Capture the cell that displays the provided text and extract its (X, Y) central coordinate. 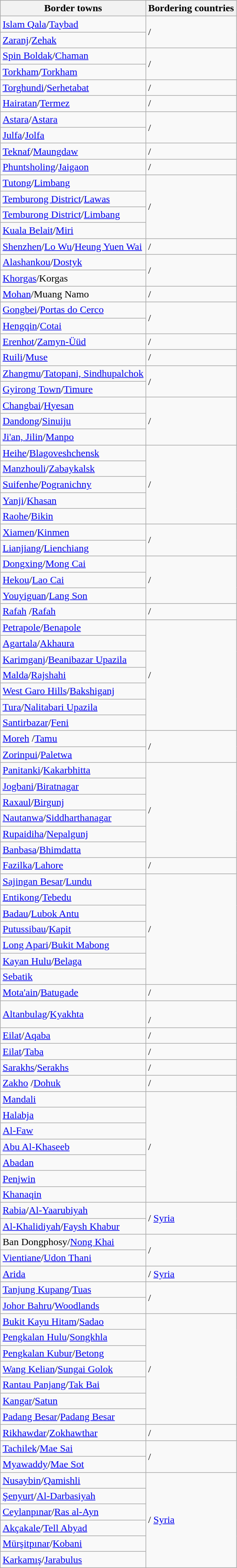
Gyirong Town/Timure (73, 389)
Padang Besar/Padang Besar (73, 1417)
Entikong/Tebedu (73, 897)
Nusaybin/Qamishli (73, 1480)
Kuala Belait/Miri (73, 231)
Moreh /Tamu (73, 739)
Tutong/Limbang (73, 183)
Pengkalan Hulu/Songkhla (73, 1337)
Kangar/Satun (73, 1401)
Petrapole/Benapole (73, 627)
Mandali (73, 1099)
Wang Kelian/Sungai Golok (73, 1369)
Rikhawdar/Zokhawthar (73, 1432)
Badau/Lubok Antu (73, 913)
Zakho /Dohuk (73, 1083)
Malda/Rajshahi (73, 675)
Karkamış/Jarabulus (73, 1560)
Long Apari/Bukit Mabong (73, 945)
Tanjung Kupang/Tuas (73, 1290)
Shenzhen/Lo Wu/Heung Yuen Wai (73, 247)
Temburong District/Lawas (73, 199)
Pengkalan Kubur/Betong (73, 1353)
Karimganj/Beanibazar Upazila (73, 659)
Altanbulag/Kyakhta (73, 1014)
Rabia/Al-Yaarubiyah (73, 1210)
Ban Dongphosy/Nong Khai (73, 1242)
Sarakhs/Serakhs (73, 1067)
Santirbazar/Feni (73, 723)
Ji'an, Jilin/Manpo (73, 437)
Islam Qala/Taybad (73, 24)
Johor Bahru/Woodlands (73, 1306)
Raxaul/Birgunj (73, 802)
Sajingan Besar/Lundu (73, 881)
Al-Khalidiyah/Faysh Khabur (73, 1226)
Abu Al-Khaseeb (73, 1147)
Mota'ain/Batugade (73, 993)
Gongbei/Portas do Cerco (73, 310)
Dandong/Sinuiju (73, 421)
Phuntsholing/Jaigaon (73, 167)
Ceylanpınar/Ras al-Ayn (73, 1512)
Kayan Hulu/Belaga (73, 961)
Eilat/Aqaba (73, 1036)
Penjwin (73, 1178)
Xiamen/Kinmen (73, 532)
Eilat/Taba (73, 1052)
Akçakale/Tell Abyad (73, 1528)
Arida (73, 1274)
Halabja (73, 1115)
Teknaf/Maungdaw (73, 151)
Spin Boldak/Chaman (73, 56)
Raohe/Bikin (73, 516)
Rantau Panjang/Tak Bai (73, 1385)
Şenyurt/Al-Darbasiyah (73, 1496)
Putussibau/Kapit (73, 929)
Rafah /Rafah (73, 612)
Tura/Nalitabari Upazila (73, 707)
Dongxing/Mong Cai (73, 564)
Khorgas/Korgas (73, 278)
Manzhouli/Zabaykalsk (73, 469)
Nautanwa/Siddharthanagar (73, 818)
Torghundi/Serhetabat (73, 88)
Bukit Kayu Hitam/Sadao (73, 1321)
Temburong District/Limbang (73, 215)
Hairatan/Termez (73, 103)
Julfa/Jolfa (73, 135)
Mohan/Muang Namo (73, 294)
Heihe/Blagoveshchensk (73, 453)
Zaranj/Zehak (73, 40)
Alashankou/Dostyk (73, 262)
Astara/Astara (73, 119)
Khanaqin (73, 1194)
Al-Faw (73, 1131)
Vientiane/Udon Thani (73, 1258)
Lianjiang/Lienchiang (73, 548)
Mürşitpınar/Kobani (73, 1544)
Youyiguan/Lang Son (73, 596)
Border towns (73, 8)
Hengqin/Cotai (73, 326)
Ruili/Muse (73, 357)
Jogbani/Biratnagar (73, 786)
Changbai/Hyesan (73, 405)
Zhangmu/Tatopani, Sindhupalchok (73, 373)
Panitanki/Kakarbhitta (73, 770)
Sebatik (73, 977)
Tachilek/Mae Sai (73, 1448)
Myawaddy/Mae Sot (73, 1464)
Hekou/Lao Cai (73, 580)
Agartala/Akhaura (73, 643)
Bordering countries (191, 8)
Zorinpui/Paletwa (73, 755)
Fazilka/Lahore (73, 866)
Erenhot/Zamyn-Üüd (73, 342)
Suifenhe/Pogranichny (73, 485)
Banbasa/Bhimdatta (73, 850)
Abadan (73, 1163)
West Garo Hills/Bakshiganj (73, 691)
Torkham/Torkham (73, 72)
Rupaidiha/Nepalgunj (73, 834)
Yanji/Khasan (73, 501)
